Return the (X, Y) coordinate for the center point of the cell that contains the specified text.  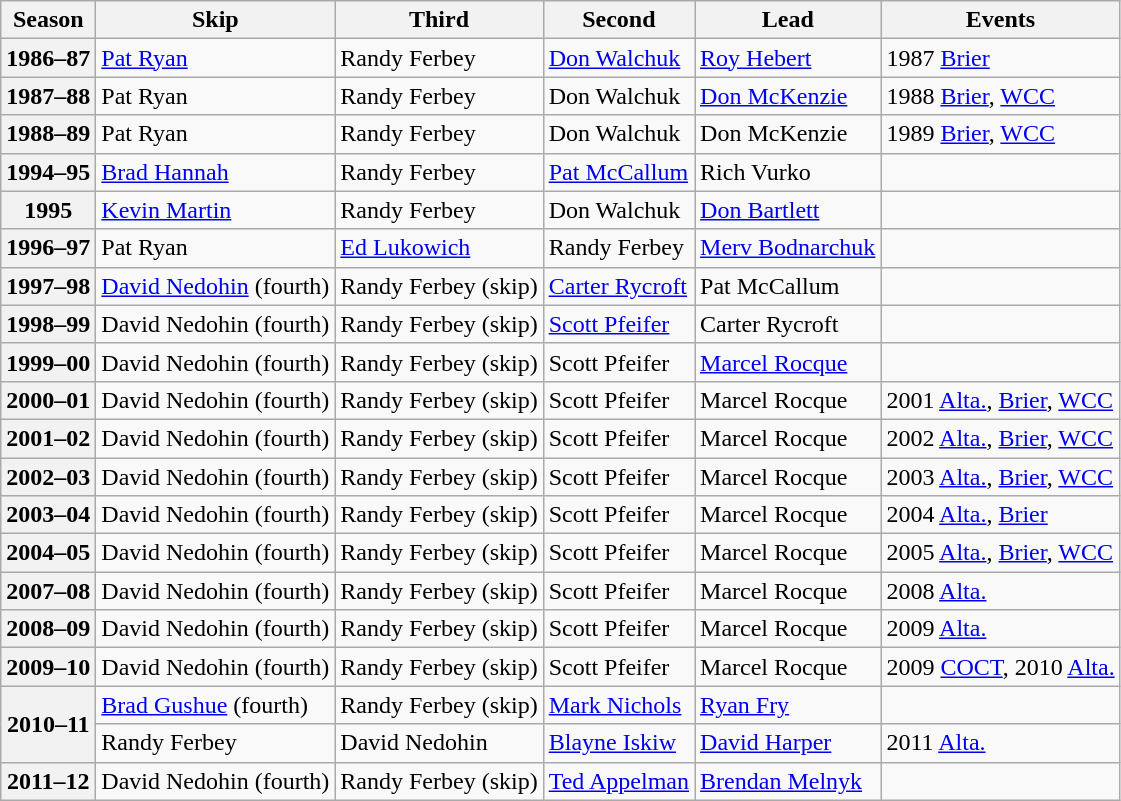
1986–87 (48, 58)
David Nedohin (439, 743)
1995 (48, 210)
2008 Alta. (1000, 591)
1987–88 (48, 96)
Merv Bodnarchuk (788, 248)
2001–02 (48, 438)
Season (48, 20)
1999–00 (48, 362)
1998–99 (48, 324)
Rich Vurko (788, 172)
2009 Alta. (1000, 629)
Don Bartlett (788, 210)
1987 Brier (1000, 58)
Lead (788, 20)
2004 Alta., Brier (1000, 515)
2009–10 (48, 667)
Third (439, 20)
2011–12 (48, 781)
1988 Brier, WCC (1000, 96)
Mark Nichols (618, 705)
Events (1000, 20)
2008–09 (48, 629)
1994–95 (48, 172)
Ed Lukowich (439, 248)
Ryan Fry (788, 705)
Brad Hannah (216, 172)
Roy Hebert (788, 58)
2001 Alta., Brier, WCC (1000, 400)
Brendan Melnyk (788, 781)
2002–03 (48, 477)
1988–89 (48, 134)
2000–01 (48, 400)
Skip (216, 20)
2009 COCT, 2010 Alta. (1000, 667)
2004–05 (48, 553)
2007–08 (48, 591)
Kevin Martin (216, 210)
2005 Alta., Brier, WCC (1000, 553)
Blayne Iskiw (618, 743)
2003–04 (48, 515)
Second (618, 20)
2011 Alta. (1000, 743)
Ted Appelman (618, 781)
David Harper (788, 743)
1989 Brier, WCC (1000, 134)
1997–98 (48, 286)
2003 Alta., Brier, WCC (1000, 477)
1996–97 (48, 248)
Brad Gushue (fourth) (216, 705)
2010–11 (48, 724)
2002 Alta., Brier, WCC (1000, 438)
